Return [X, Y] of the center of cell containing provided text 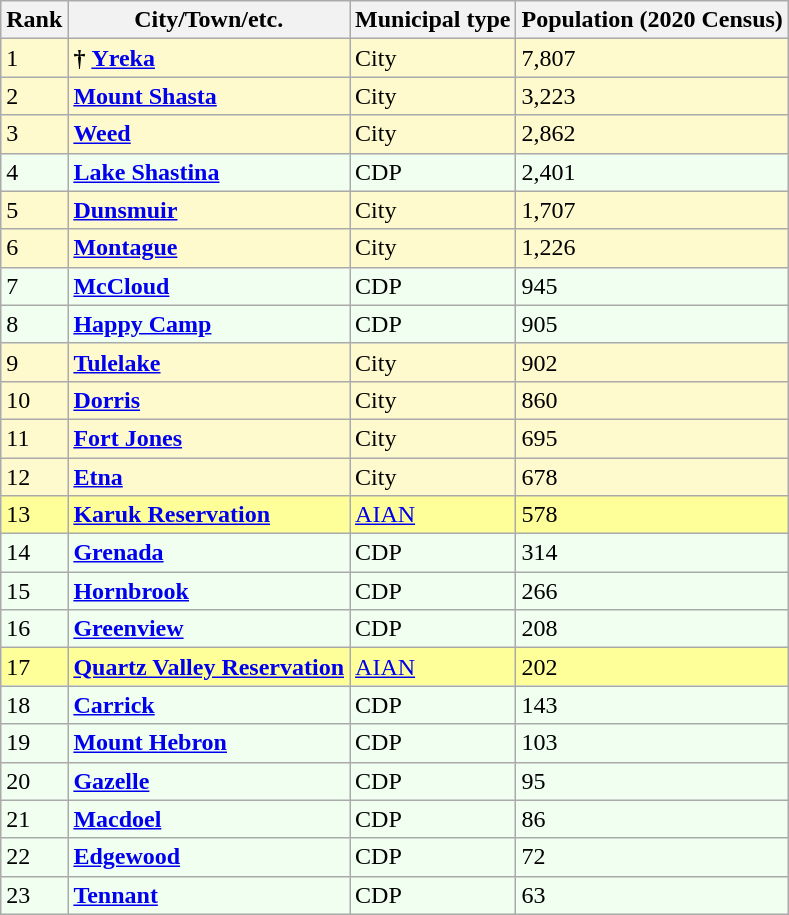
Happy Camp [209, 324]
13 [34, 515]
Etna [209, 477]
2 [34, 96]
21 [34, 819]
Grenada [209, 553]
578 [652, 515]
Weed [209, 134]
Mount Hebron [209, 743]
945 [652, 286]
695 [652, 438]
10 [34, 400]
86 [652, 819]
Tennant [209, 895]
95 [652, 781]
Greenview [209, 629]
Population (2020 Census) [652, 20]
16 [34, 629]
Quartz Valley Reservation [209, 667]
23 [34, 895]
† Yreka [209, 58]
22 [34, 857]
City/Town/etc. [209, 20]
15 [34, 591]
208 [652, 629]
2,862 [652, 134]
72 [652, 857]
18 [34, 705]
Hornbrook [209, 591]
6 [34, 248]
Carrick [209, 705]
9 [34, 362]
202 [652, 667]
Fort Jones [209, 438]
Tulelake [209, 362]
103 [652, 743]
1,226 [652, 248]
8 [34, 324]
19 [34, 743]
McCloud [209, 286]
14 [34, 553]
Mount Shasta [209, 96]
Municipal type [433, 20]
20 [34, 781]
17 [34, 667]
63 [652, 895]
Edgewood [209, 857]
860 [652, 400]
Dorris [209, 400]
1 [34, 58]
3,223 [652, 96]
3 [34, 134]
905 [652, 324]
11 [34, 438]
902 [652, 362]
Montague [209, 248]
Lake Shastina [209, 172]
4 [34, 172]
7 [34, 286]
143 [652, 705]
Dunsmuir [209, 210]
Gazelle [209, 781]
12 [34, 477]
Macdoel [209, 819]
678 [652, 477]
2,401 [652, 172]
Karuk Reservation [209, 515]
5 [34, 210]
1,707 [652, 210]
266 [652, 591]
7,807 [652, 58]
Rank [34, 20]
314 [652, 553]
